Locate the cell with the specified text and output its [x, y] center coordinate. 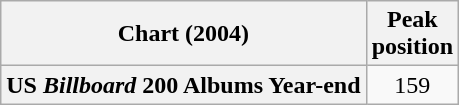
Chart (2004) [184, 34]
Peak position [412, 34]
159 [412, 85]
US Billboard 200 Albums Year-end [184, 85]
